Locate the cell with the specified text and output its [x, y] center coordinate. 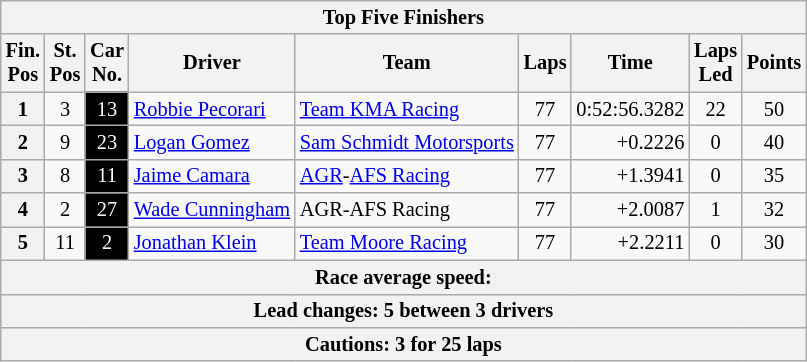
Robbie Pecorari [212, 109]
Jonathan Klein [212, 243]
Lead changes: 5 between 3 drivers [404, 311]
22 [716, 109]
Laps [546, 63]
5 [23, 243]
40 [774, 142]
Time [630, 63]
Top Five Finishers [404, 17]
Team Moore Racing [407, 243]
Jaime Camara [212, 176]
27 [107, 210]
50 [774, 109]
+1.3941 [630, 176]
0:52:56.3282 [630, 109]
LapsLed [716, 63]
Fin.Pos [23, 63]
+2.0087 [630, 210]
+0.2226 [630, 142]
Race average speed: [404, 277]
4 [23, 210]
32 [774, 210]
Sam Schmidt Motorsports [407, 142]
Cautions: 3 for 25 laps [404, 344]
Logan Gomez [212, 142]
Driver [212, 63]
8 [65, 176]
CarNo. [107, 63]
Wade Cunningham [212, 210]
Team [407, 63]
Points [774, 63]
23 [107, 142]
St.Pos [65, 63]
+2.2211 [630, 243]
Team KMA Racing [407, 109]
35 [774, 176]
9 [65, 142]
30 [774, 243]
13 [107, 109]
